Locate the cell with the specified text and output its [X, Y] center coordinate. 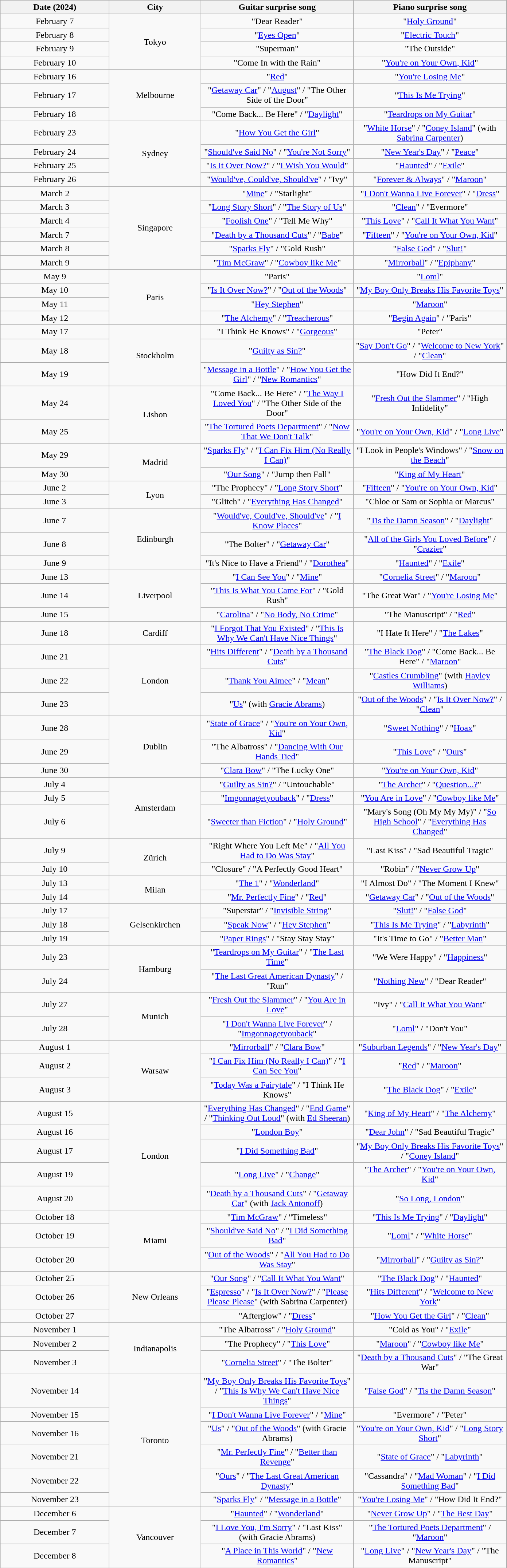
"White Horse" / "Coney Island" (with Sabrina Carpenter) [430, 133]
"I Don't Wanna Live Forever" / "Mine" [277, 1415]
February 10 [55, 63]
"I Did Something Bad" [277, 1151]
March 8 [55, 249]
"Robin" / "Never Grow Up" [430, 869]
"Afterglow" / "Dress" [277, 1316]
June 8 [55, 544]
"Come Back... Be Here" / "Daylight" [277, 114]
"Maroon" [430, 304]
July 6 [55, 822]
"King of My Heart" / "The Alchemy" [430, 1114]
"You're Losing Me" / "How Did It End?" [430, 1500]
November 2 [55, 1343]
"Sweeter than Fiction" / "Holy Ground" [277, 822]
June 13 [55, 577]
"Red" [277, 76]
Edinburgh [155, 539]
"Sweet Nothing" / "Hoax" [430, 728]
"The Tortured Poets Department" / "Maroon" [430, 1532]
"Cornelia Street" / "The Bolter" [277, 1362]
"Mirrorball" / "Guilty as Sin?" [430, 1259]
June 9 [55, 563]
"Hits Different" / "Death by a Thousand Cuts" [277, 657]
November 22 [55, 1481]
"Loml" / "White Horse" [430, 1236]
"I Look in People's Windows" / "Snow on the Beach" [430, 455]
Sydney [155, 154]
June 14 [55, 596]
February 16 [55, 76]
"Teardrops on My Guitar" [430, 114]
"The Alchemy" / "Treacherous" [277, 318]
"False God" / "Slut!" [430, 249]
"Cassandra" / "Mad Woman" / "I Did Something Bad" [430, 1481]
June 29 [55, 752]
October 20 [55, 1259]
"Slut!" / "False God" [430, 911]
October 26 [55, 1297]
"Fresh Out the Slammer" / "You Are in Love" [277, 1004]
"Should've Said No" / "I Did Something Bad" [277, 1236]
"My Boy Only Breaks His Favorite Toys" [430, 290]
March 3 [55, 207]
Melbourne [155, 95]
"It's Time to Go" / "Better Man" [430, 938]
June 21 [55, 657]
"The Bolter" / "Getaway Car" [277, 544]
October 25 [55, 1278]
"The Last Great American Dynasty" / "Run" [277, 981]
"Right Where You Left Me" / "All You Had to Do Was Stay" [277, 851]
August 16 [55, 1132]
June 15 [55, 614]
"Out of the Woods" / "All You Had to Do Was Stay" [277, 1259]
July 9 [55, 851]
"Should've Said No" / "You're Not Sorry" [277, 151]
"You're on Your Own, Kid" / "Long Story Short" [430, 1433]
"Mirrorball" / "Epiphany" [430, 263]
May 10 [55, 290]
"Haunted" / "Wonderland" [277, 1513]
"Hits Different" / "Welcome to New York" [430, 1297]
Dublin [155, 746]
November 16 [55, 1433]
Hamburg [155, 969]
"My Boy Only Breaks His Favorite Toys" / "Coney Island" [430, 1151]
"Is It Over Now?" / "I Wish You Would" [277, 165]
"Death by a Thousand Cuts" / "Babe" [277, 235]
"Sparks Fly" / "Message in a Bottle" [277, 1500]
"Glitch" / "Everything Has Changed" [277, 502]
"This Is Me Trying" / "Labyrinth" [430, 925]
May 24 [55, 403]
November 15 [55, 1415]
"So Long, London" [430, 1198]
Madrid [155, 462]
May 18 [55, 350]
"The Outside" [430, 49]
"Say Don't Go" / "Welcome to New York" / "Clean" [430, 350]
"Tim McGraw" / "Timeless" [277, 1217]
July 4 [55, 784]
May 25 [55, 431]
March 9 [55, 263]
"I Love You, I'm Sorry" / "Last Kiss" (with Gracie Abrams) [277, 1532]
"The Manuscript" / "Red" [430, 614]
"Mary's Song (Oh My My My)" / "So High School" / "Everything Has Changed" [430, 822]
August 1 [55, 1047]
August 15 [55, 1114]
Guitar surprise song [277, 7]
"Red" / "Maroon" [430, 1065]
June 28 [55, 728]
"Begin Again" / "Paris" [430, 318]
"Getaway Car" / "Out of the Woods" [430, 897]
May 11 [55, 304]
"Would've, Could've, Should've" / "Ivy" [277, 179]
"The Archer" / "You're on Your Own, Kid" [430, 1175]
February 9 [55, 49]
"The Prophecy" / "This Love" [277, 1343]
"Cold as You" / "Exile" [430, 1329]
Date (2024) [55, 7]
May 17 [55, 332]
"I Can Fix Him (No Really I Can)" / "I Can See You" [277, 1065]
"Getaway Car" / "August" / "The Other Side of the Door" [277, 95]
July 23 [55, 957]
"Is It Over Now?" / "Out of the Woods" [277, 290]
October 18 [55, 1217]
May 29 [55, 455]
"Paper Rings" / "Stay Stay Stay" [277, 938]
Vancouver [155, 1537]
"Imgonnagetyouback" / "Dress" [277, 798]
December 8 [55, 1556]
"I Forgot That You Existed" / "This Is Why We Can't Have Nice Things" [277, 633]
May 9 [55, 276]
"Loml" / "Don't You" [430, 1028]
"Eyes Open" [277, 35]
November 1 [55, 1329]
"I Don't Wanna Live Forever" / "Imgonnagetyouback" [277, 1028]
June 3 [55, 502]
"Last Kiss" / "Sad Beautiful Tragic" [430, 851]
July 28 [55, 1028]
May 19 [55, 374]
"We Were Happy" / "Happiness" [430, 957]
August 17 [55, 1151]
August 3 [55, 1090]
"Long Live" / "New Year's Day" / "The Manuscript" [430, 1556]
"Suburban Legends" / "New Year's Day" [430, 1047]
"Sparks Fly" / "I Can Fix Him (No Really I Can)" [277, 455]
City [155, 7]
"Chloe or Sam or Sophia or Marcus" [430, 502]
March 4 [55, 221]
"Come Back... Be Here" / "The Way I Loved You" / "The Other Side of the Door" [277, 403]
"Teardrops on My Guitar" / "The Last Time" [277, 957]
"Come In with the Rain" [277, 63]
June 2 [55, 488]
"The Archer" / "Question...?" [430, 784]
"Clean" / "Evermore" [430, 207]
Cardiff [155, 633]
"Carolina" / "No Body, No Crime" [277, 614]
"The Great War" / "You're Losing Me" [430, 596]
"The Black Dog" / "Exile" [430, 1090]
Miami [155, 1241]
"Our Song" / "Call It What You Want" [277, 1278]
June 7 [55, 521]
June 30 [55, 770]
"The Tortured Poets Department" / "Now That We Don't Talk" [277, 431]
"State of Grace" / "You're on Your Own, Kid" [277, 728]
July 24 [55, 981]
Zürich [155, 857]
"Today Was a Fairytale" / "I Think He Knows" [277, 1090]
"Castles Crumbling" (with Hayley Williams) [430, 680]
Tokyo [155, 42]
February 24 [55, 151]
"Espresso" / "Is It Over Now?" / "Please Please Please" (with Sabrina Carpenter) [277, 1297]
"It's Nice to Have a Friend" / "Dorothea" [277, 563]
March 2 [55, 193]
"The 1" / "Wonderland" [277, 883]
Stockholm [155, 355]
"Mr. Perfectly Fine" / "Red" [277, 897]
"I Almost Do" / "The Moment I Knew" [430, 883]
August 2 [55, 1065]
Lyon [155, 495]
"The Albatross" / "Holy Ground" [277, 1329]
June 23 [55, 704]
Lisbon [155, 414]
July 14 [55, 897]
"Closure" / "A Perfectly Good Heart" [277, 869]
May 30 [55, 474]
"Thank You Aimee" / "Mean" [277, 680]
February 26 [55, 179]
"How You Get the Girl" [277, 133]
"This Love" / "Call It What You Want" [430, 221]
"This Is What You Came For" / "Gold Rush" [277, 596]
Gelsenkirchen [155, 925]
"Death by a Thousand Cuts" / "Getaway Car" (with Jack Antonoff) [277, 1198]
"Us" / "Out of the Woods" (with Gracie Abrams) [277, 1433]
"Cornelia Street" / "Maroon" [430, 577]
"Death by a Thousand Cuts" / "The Great War" [430, 1362]
November 21 [55, 1457]
Paris [155, 297]
"Everything Has Changed" / "End Game" / "Thinking Out Loud" (with Ed Sheeran) [277, 1114]
February 18 [55, 114]
"Tim McGraw" / "Cowboy like Me" [277, 263]
"Dear John" / "Sad Beautiful Tragic" [430, 1132]
"The Black Dog" / "Haunted" [430, 1278]
"Foolish One" / "Tell Me Why" [277, 221]
August 19 [55, 1175]
June 22 [55, 680]
"Sparks Fly" / "Gold Rush" [277, 249]
"The Prophecy" / "Long Story Short" [277, 488]
"You're Losing Me" [430, 76]
July 18 [55, 925]
"Peter" [430, 332]
"I Hate It Here" / "The Lakes" [430, 633]
"Mr. Perfectly Fine" / "Better than Revenge" [277, 1457]
"How You Get the Girl" / "Clean" [430, 1316]
"State of Grace" / "Labyrinth" [430, 1457]
February 8 [55, 35]
"Maroon" / "Cowboy like Me" [430, 1343]
"Mine" / "Starlight" [277, 193]
Milan [155, 890]
July 10 [55, 869]
"Holy Ground" [430, 21]
June 18 [55, 633]
"Guilty as Sin?" / "Untouchable" [277, 784]
"Superman" [277, 49]
Toronto [155, 1440]
"Ours" / "The Last Great American Dynasty" [277, 1481]
Piano surprise song [430, 7]
"Evermore" / "Peter" [430, 1415]
"This Is Me Trying" / "Daylight" [430, 1217]
August 20 [55, 1198]
December 7 [55, 1532]
"This Love" / "Ours" [430, 752]
"New Year's Day" / "Peace" [430, 151]
"My Boy Only Breaks His Favorite Toys" / "This Is Why We Can't Have Nice Things" [277, 1391]
"All of the Girls You Loved Before" / "Crazier" [430, 544]
"Hey Stephen" [277, 304]
"Would've, Could've, Should've" / "I Know Places" [277, 521]
"Speak Now" / "Hey Stephen" [277, 925]
November 23 [55, 1500]
"The Albatross" / "Dancing With Our Hands Tied" [277, 752]
February 25 [55, 165]
"Nothing New" / "Dear Reader" [430, 981]
"False God" / "Tis the Damn Season" [430, 1391]
"Loml" [430, 276]
"Forever & Always" / "Maroon" [430, 179]
July 19 [55, 938]
Indianapolis [155, 1348]
"Long Live" / "Change" [277, 1175]
May 12 [55, 318]
"I Think He Knows" / "Gorgeous" [277, 332]
July 5 [55, 798]
"I Can See You" / "Mine" [277, 577]
October 27 [55, 1316]
Amsterdam [155, 808]
"Long Story Short" / "The Story of Us" [277, 207]
"How Did It End?" [430, 374]
February 7 [55, 21]
"Message in a Bottle" / "How You Get the Girl" / "New Romantics" [277, 374]
February 17 [55, 95]
"You Are in Love" / "Cowboy like Me" [430, 798]
"The Black Dog" / "Come Back... Be Here" / "Maroon" [430, 657]
"London Boy" [277, 1132]
"King of My Heart" [430, 474]
July 27 [55, 1004]
"You're on Your Own, Kid" / "Long Live" [430, 431]
"Fresh Out the Slammer" / "High Infidelity" [430, 403]
"I Don't Wanna Live Forever" / "Dress" [430, 193]
"Superstar" / "Invisible String" [277, 911]
"Mirrorball" / "Clara Bow" [277, 1047]
November 3 [55, 1362]
"Ivy" / "Call It What You Want" [430, 1004]
"Dear Reader" [277, 21]
Warsaw [155, 1071]
"This Is Me Trying" [430, 95]
Liverpool [155, 596]
"Us" (with Gracie Abrams) [277, 704]
"Electric Touch" [430, 35]
February 23 [55, 133]
"Our Song" / "Jump then Fall" [277, 474]
July 13 [55, 883]
"Tis the Damn Season" / "Daylight" [430, 521]
October 19 [55, 1236]
"Guilty as Sin?" [277, 350]
December 6 [55, 1513]
Munich [155, 1016]
"Out of the Woods" / "Is It Over Now?" / "Clean" [430, 704]
Singapore [155, 228]
March 7 [55, 235]
November 14 [55, 1391]
July 17 [55, 911]
"A Place in This World" / "New Romantics" [277, 1556]
"Never Grow Up" / "The Best Day" [430, 1513]
New Orleans [155, 1297]
"Paris" [277, 276]
"Clara Bow" / "The Lucky One" [277, 770]
